Return (x, y) of the center of cell containing provided text 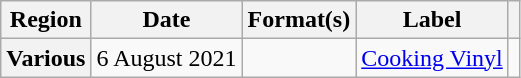
Format(s) (299, 20)
Date (166, 20)
Cooking Vinyl (432, 58)
Region (46, 20)
6 August 2021 (166, 58)
Label (432, 20)
Various (46, 58)
